Pinpoint the cell where the given text exists, returning its (x, y) midpoint coordinate. 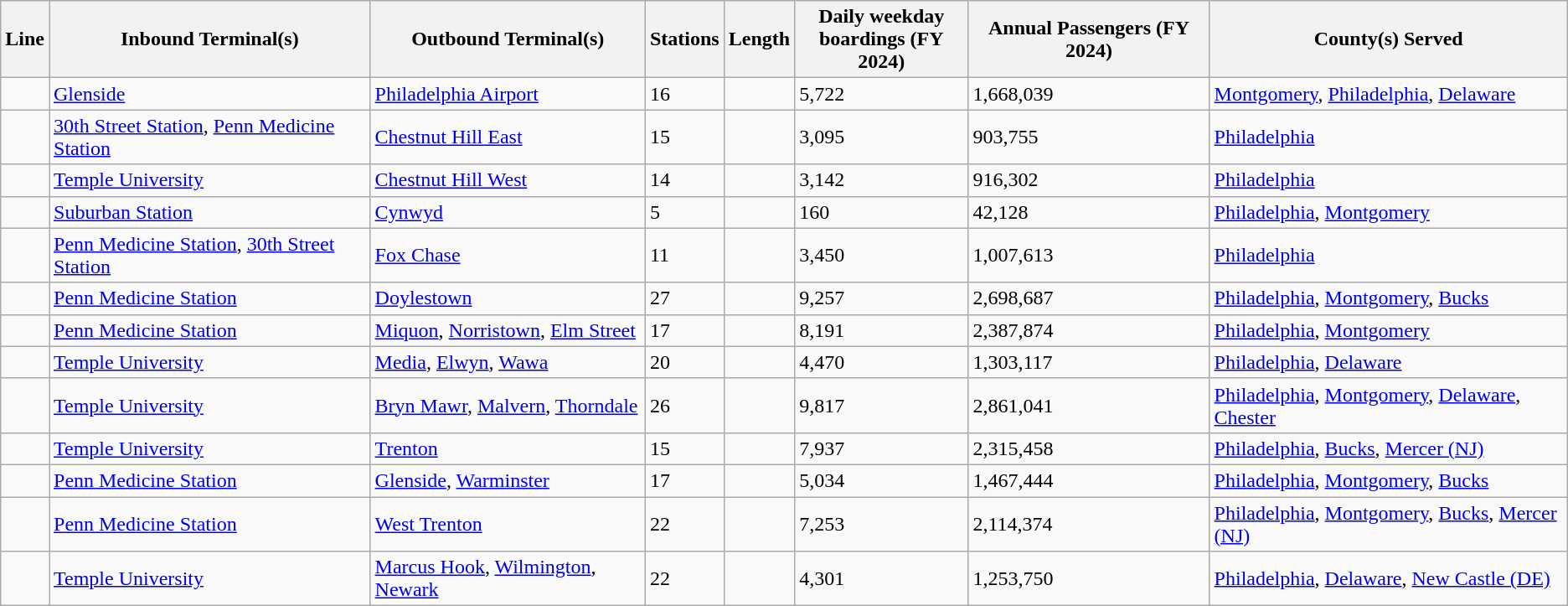
Outbound Terminal(s) (508, 39)
Chestnut Hill East (508, 137)
Fox Chase (508, 255)
Bryn Mawr, Malvern, Thorndale (508, 406)
14 (684, 180)
Philadelphia, Delaware, New Castle (DE) (1389, 578)
7,937 (881, 448)
27 (684, 298)
4,301 (881, 578)
Philadelphia, Delaware (1389, 362)
Philadelphia, Bucks, Mercer (NJ) (1389, 448)
11 (684, 255)
Trenton (508, 448)
9,817 (881, 406)
Chestnut Hill West (508, 180)
2,698,687 (1089, 298)
Media, Elwyn, Wawa (508, 362)
Line (25, 39)
9,257 (881, 298)
County(s) Served (1389, 39)
Length (759, 39)
26 (684, 406)
30th Street Station, Penn Medicine Station (209, 137)
Stations (684, 39)
4,470 (881, 362)
Suburban Station (209, 212)
42,128 (1089, 212)
Doylestown (508, 298)
20 (684, 362)
5,722 (881, 94)
Philadelphia, Montgomery, Delaware, Chester (1389, 406)
Annual Passengers (FY 2024) (1089, 39)
Cynwyd (508, 212)
7,253 (881, 523)
Penn Medicine Station, 30th Street Station (209, 255)
1,303,117 (1089, 362)
Philadelphia, Montgomery, Bucks, Mercer (NJ) (1389, 523)
3,450 (881, 255)
Inbound Terminal(s) (209, 39)
Daily weekdayboardings (FY 2024) (881, 39)
5,034 (881, 480)
Montgomery, Philadelphia, Delaware (1389, 94)
1,668,039 (1089, 94)
160 (881, 212)
3,142 (881, 180)
Glenside, Warminster (508, 480)
3,095 (881, 137)
8,191 (881, 330)
1,253,750 (1089, 578)
Glenside (209, 94)
West Trenton (508, 523)
Marcus Hook, Wilmington, Newark (508, 578)
Miquon, Norristown, Elm Street (508, 330)
916,302 (1089, 180)
5 (684, 212)
16 (684, 94)
Philadelphia Airport (508, 94)
2,387,874 (1089, 330)
2,315,458 (1089, 448)
903,755 (1089, 137)
1,467,444 (1089, 480)
1,007,613 (1089, 255)
2,861,041 (1089, 406)
2,114,374 (1089, 523)
